For the text-containing cell, return its midpoint in [x, y] coordinate format. 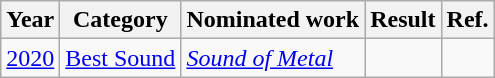
Nominated work [273, 20]
2020 [30, 58]
Sound of Metal [273, 58]
Category [120, 20]
Result [403, 20]
Ref. [468, 20]
Best Sound [120, 58]
Year [30, 20]
